Pinpoint the cell where the given text exists, returning its [X, Y] midpoint coordinate. 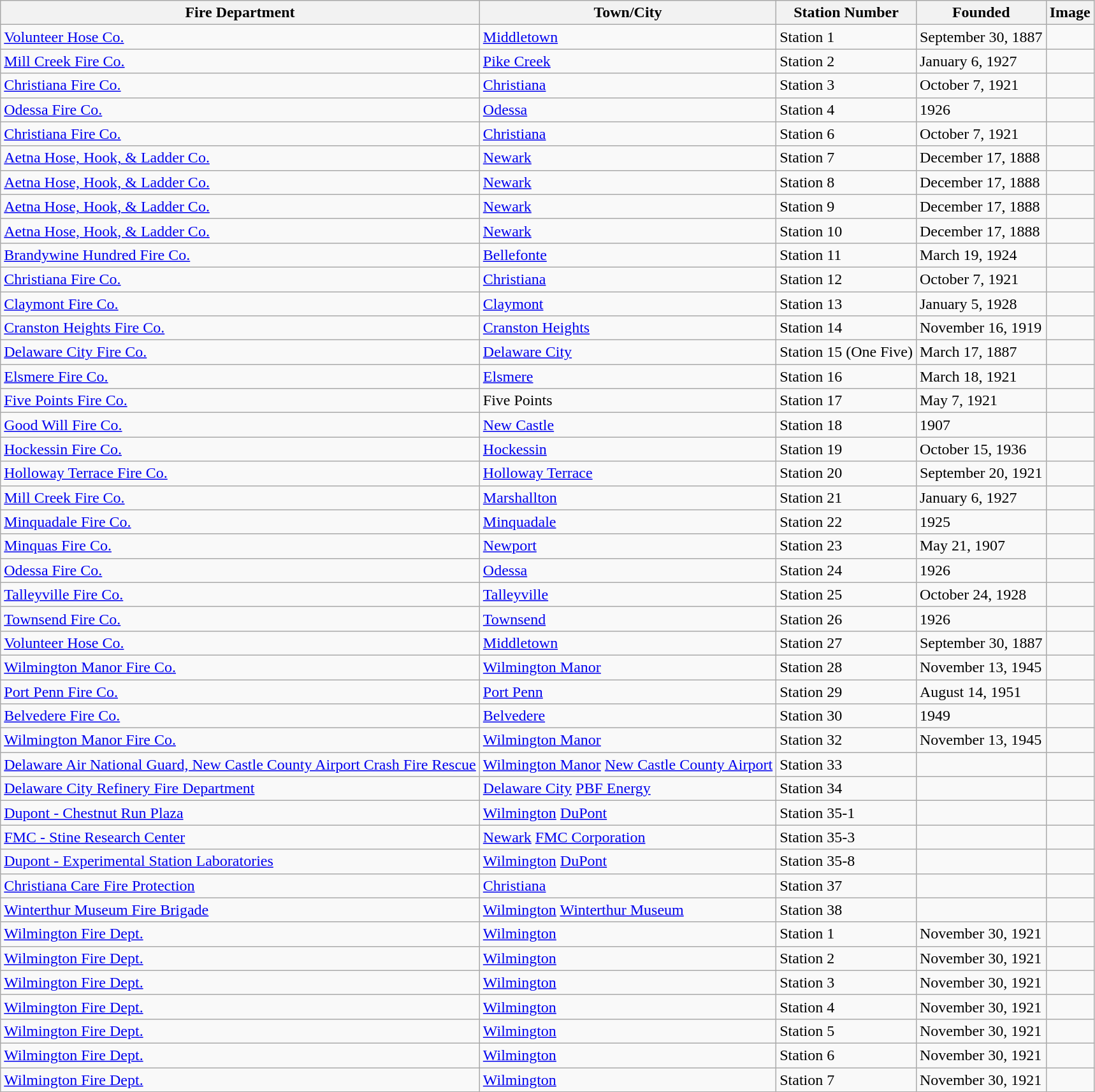
Image [1070, 13]
Pike Creek [627, 61]
Belvedere Fire Co. [240, 716]
August 14, 1951 [981, 691]
Delaware City Fire Co. [240, 352]
Marshallton [627, 498]
New Castle [627, 425]
Fire Department [240, 13]
Bellefonte [627, 255]
May 21, 1907 [981, 546]
Wilmington Manor New Castle County Airport [627, 765]
Station 28 [846, 667]
Station 14 [846, 328]
May 7, 1921 [981, 401]
Minquas Fire Co. [240, 546]
Christiana Care Fire Protection [240, 886]
Station 13 [846, 304]
Station 35-3 [846, 837]
Station 19 [846, 449]
Five Points [627, 401]
Station 30 [846, 716]
October 15, 1936 [981, 449]
Station 24 [846, 570]
March 18, 1921 [981, 377]
Station 8 [846, 182]
Minquadale [627, 522]
Founded [981, 13]
Claymont [627, 304]
Port Penn Fire Co. [240, 691]
Dupont - Chestnut Run Plaza [240, 813]
January 5, 1928 [981, 304]
Station 22 [846, 522]
Delaware City Refinery Fire Department [240, 789]
March 19, 1924 [981, 255]
Station 23 [846, 546]
Station 15 (One Five) [846, 352]
Brandywine Hundred Fire Co. [240, 255]
Station 10 [846, 231]
Claymont Fire Co. [240, 304]
Port Penn [627, 691]
October 24, 1928 [981, 594]
Station 34 [846, 789]
Holloway Terrace [627, 473]
Newark FMC Corporation [627, 837]
Station 32 [846, 740]
Talleyville Fire Co. [240, 594]
Delaware City [627, 352]
Station 16 [846, 377]
Station 25 [846, 594]
Elsmere [627, 377]
Town/City [627, 13]
Station Number [846, 13]
Station 21 [846, 498]
Delaware City PBF Energy [627, 789]
Hockessin Fire Co. [240, 449]
Station 17 [846, 401]
Townsend Fire Co. [240, 619]
Newport [627, 546]
Station 5 [846, 1031]
September 20, 1921 [981, 473]
Station 11 [846, 255]
Townsend [627, 619]
Station 35-1 [846, 813]
Station 9 [846, 206]
Delaware Air National Guard, New Castle County Airport Crash Fire Rescue [240, 765]
Hockessin [627, 449]
Cranston Heights [627, 328]
Station 27 [846, 643]
March 17, 1887 [981, 352]
Elsmere Fire Co. [240, 377]
Talleyville [627, 594]
Wilmington Winterthur Museum [627, 910]
1925 [981, 522]
Good Will Fire Co. [240, 425]
Winterthur Museum Fire Brigade [240, 910]
Station 29 [846, 691]
Cranston Heights Fire Co. [240, 328]
Station 20 [846, 473]
Station 12 [846, 279]
FMC - Stine Research Center [240, 837]
Station 33 [846, 765]
Station 26 [846, 619]
Station 37 [846, 886]
Five Points Fire Co. [240, 401]
Minquadale Fire Co. [240, 522]
November 16, 1919 [981, 328]
Holloway Terrace Fire Co. [240, 473]
1949 [981, 716]
Station 35-8 [846, 861]
Station 38 [846, 910]
Station 18 [846, 425]
Dupont - Experimental Station Laboratories [240, 861]
1907 [981, 425]
Belvedere [627, 716]
